Scan for the cell matching the given text and deliver its [X, Y] coordinate at center. 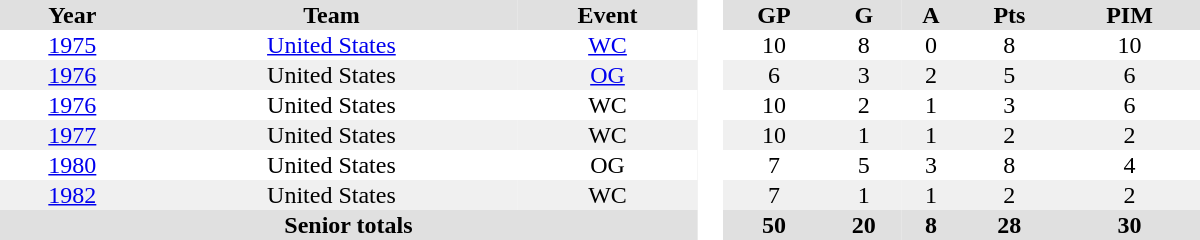
Event [608, 15]
1980 [72, 165]
Pts [1010, 15]
50 [774, 225]
GP [774, 15]
1977 [72, 135]
Senior totals [348, 225]
G [864, 15]
1982 [72, 195]
A [931, 15]
28 [1010, 225]
30 [1130, 225]
20 [864, 225]
Year [72, 15]
Team [332, 15]
PIM [1130, 15]
1975 [72, 45]
4 [1130, 165]
0 [931, 45]
